Extract the (X, Y) coordinate from the center of the cell holding the provided text.  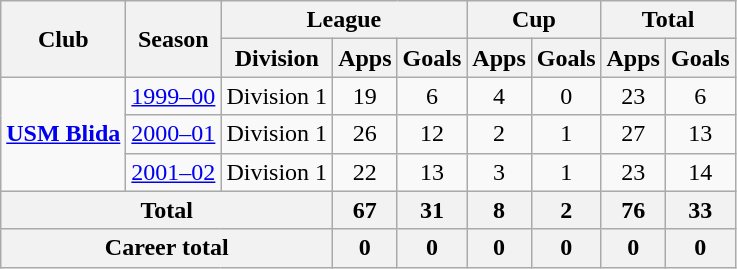
31 (432, 210)
Division (277, 58)
12 (432, 134)
Season (174, 39)
Club (64, 39)
33 (700, 210)
76 (633, 210)
8 (499, 210)
2000–01 (174, 134)
2001–02 (174, 172)
27 (633, 134)
19 (365, 96)
22 (365, 172)
1999–00 (174, 96)
26 (365, 134)
Cup (534, 20)
3 (499, 172)
4 (499, 96)
League (344, 20)
USM Blida (64, 134)
Career total (167, 248)
67 (365, 210)
14 (700, 172)
